Find where the given text appears and provide that cell's center as (X, Y) coordinate. 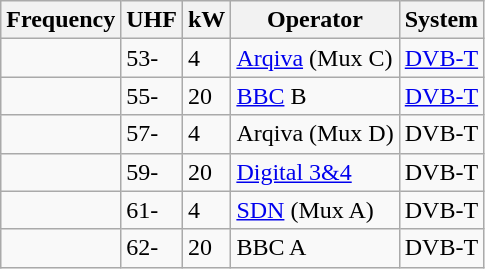
55- (152, 96)
BBC B (315, 96)
Operator (315, 20)
System (441, 20)
Arqiva (Mux D) (315, 134)
59- (152, 172)
BBC A (315, 248)
53- (152, 58)
SDN (Mux A) (315, 210)
61- (152, 210)
Frequency (61, 20)
Digital 3&4 (315, 172)
57- (152, 134)
UHF (152, 20)
kW (206, 20)
Arqiva (Mux C) (315, 58)
62- (152, 248)
